Pinpoint the cell where the given text exists, returning its [X, Y] midpoint coordinate. 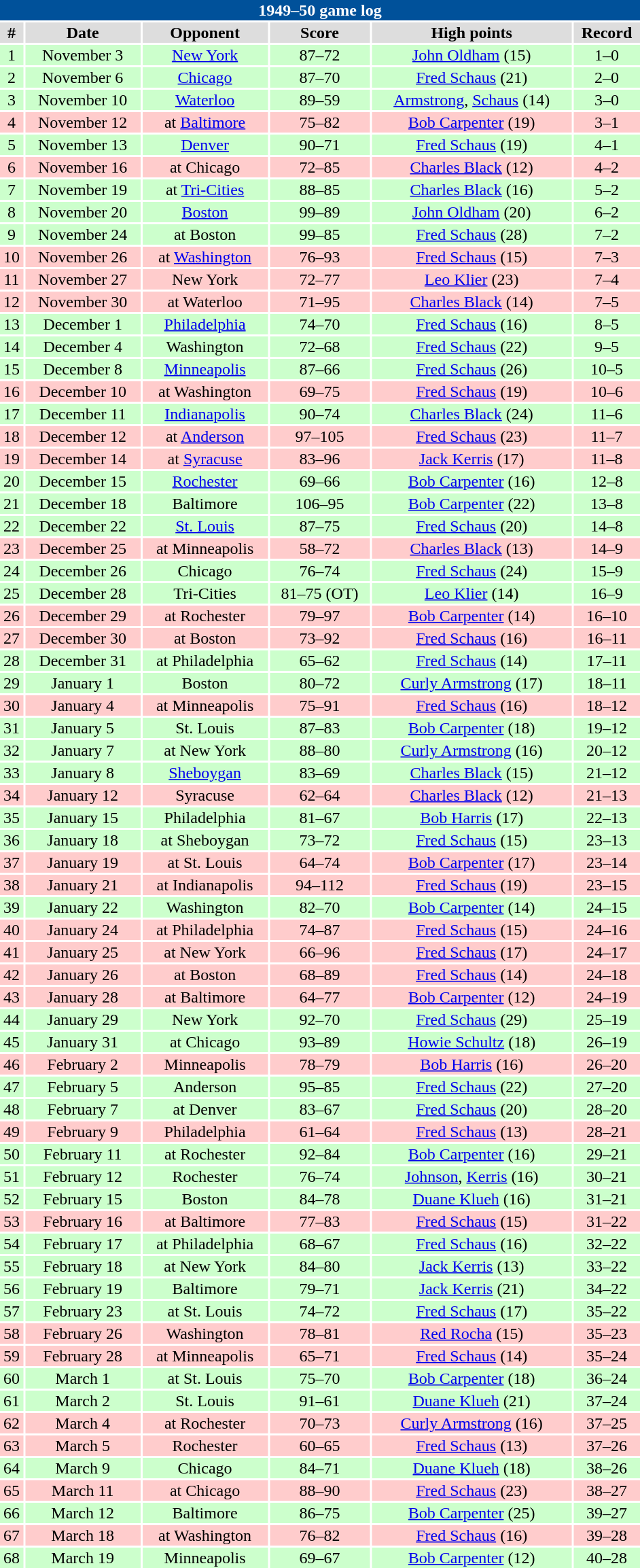
38–27 [607, 1491]
64–74 [319, 863]
43 [12, 997]
Date [83, 33]
Howie Schultz (18) [472, 1042]
3–0 [607, 100]
at Sheboygan [205, 840]
72–85 [319, 167]
38–26 [607, 1468]
66 [12, 1513]
35–22 [607, 1311]
at Denver [205, 1109]
84–80 [319, 1266]
1949–50 game log [320, 10]
24–19 [607, 997]
10–6 [607, 391]
37–26 [607, 1446]
January 25 [83, 952]
8 [12, 212]
November 19 [83, 190]
16–9 [607, 593]
Charles Black (24) [472, 414]
37 [12, 863]
12 [12, 302]
23–13 [607, 840]
Charles Black (14) [472, 302]
January 28 [83, 997]
8–5 [607, 324]
December 14 [83, 459]
24–18 [607, 975]
87–70 [319, 77]
John Oldham (15) [472, 55]
65 [12, 1491]
42 [12, 975]
January 22 [83, 907]
69–75 [319, 391]
81–67 [319, 818]
November 24 [83, 234]
36–24 [607, 1378]
December 18 [83, 504]
15–9 [607, 571]
36 [12, 840]
39–28 [607, 1535]
14 [12, 347]
70–73 [319, 1423]
63 [12, 1446]
24 [12, 571]
90–71 [319, 145]
January 4 [83, 705]
December 26 [83, 571]
69–67 [319, 1558]
61 [12, 1401]
94–112 [319, 885]
5 [12, 145]
January 8 [83, 773]
78–81 [319, 1334]
Leo Klier (14) [472, 593]
35 [12, 818]
Duane Klueh (21) [472, 1401]
24–15 [607, 907]
Curly Armstrong (17) [472, 683]
14–9 [607, 548]
January 19 [83, 863]
November 16 [83, 167]
10 [12, 257]
79–97 [319, 616]
67 [12, 1535]
21 [12, 504]
Record [607, 33]
54 [12, 1244]
80–72 [319, 683]
Red Rocha (15) [472, 1334]
99–89 [319, 212]
83–67 [319, 1109]
November 20 [83, 212]
at Anderson [205, 436]
February 12 [83, 1177]
February 28 [83, 1356]
March 12 [83, 1513]
Waterloo [205, 100]
41 [12, 952]
44 [12, 1020]
November 12 [83, 122]
69–66 [319, 481]
March 2 [83, 1401]
60–65 [319, 1446]
89–59 [319, 100]
17–11 [607, 661]
20–12 [607, 750]
10–5 [607, 369]
83–69 [319, 773]
December 12 [83, 436]
Armstrong, Schaus (14) [472, 100]
97–105 [319, 436]
December 10 [83, 391]
87–72 [319, 55]
February 26 [83, 1334]
High points [472, 33]
December 31 [83, 661]
December 4 [83, 347]
February 15 [83, 1199]
Duane Klueh (18) [472, 1468]
9–5 [607, 347]
11 [12, 279]
34–22 [607, 1289]
64–77 [319, 997]
Fred Schaus (28) [472, 234]
13 [12, 324]
75–82 [319, 122]
February 11 [83, 1154]
Johnson, Kerris (16) [472, 1177]
40–28 [607, 1558]
47 [12, 1087]
March 11 [83, 1491]
November 27 [83, 279]
87–66 [319, 369]
90–74 [319, 414]
72–77 [319, 279]
5–2 [607, 190]
December 30 [83, 638]
87–75 [319, 526]
Fred Schaus (24) [472, 571]
Fred Schaus (29) [472, 1020]
31–22 [607, 1221]
21–12 [607, 773]
88–90 [319, 1491]
January 7 [83, 750]
22–13 [607, 818]
2 [12, 77]
76–93 [319, 257]
Charles Black (13) [472, 548]
106–95 [319, 504]
91–61 [319, 1401]
95–85 [319, 1087]
39 [12, 907]
1 [12, 55]
27 [12, 638]
33–22 [607, 1266]
16–10 [607, 616]
Denver [205, 145]
2–0 [607, 77]
50 [12, 1154]
November 30 [83, 302]
77–83 [319, 1221]
24–16 [607, 930]
at Indianapolis [205, 885]
59 [12, 1356]
56 [12, 1289]
February 17 [83, 1244]
Jack Kerris (21) [472, 1289]
66–96 [319, 952]
75–91 [319, 705]
January 24 [83, 930]
at Tri-Cities [205, 190]
January 26 [83, 975]
12–8 [607, 481]
87–83 [319, 728]
6 [12, 167]
13–8 [607, 504]
4–1 [607, 145]
27–20 [607, 1087]
75–70 [319, 1378]
88–80 [319, 750]
Anderson [205, 1087]
19 [12, 459]
58 [12, 1334]
86–75 [319, 1513]
Bob Carpenter (19) [472, 122]
65–71 [319, 1356]
49 [12, 1132]
38 [12, 885]
55 [12, 1266]
Bob Carpenter (22) [472, 504]
74–70 [319, 324]
19–12 [607, 728]
37–24 [607, 1401]
62 [12, 1423]
February 5 [83, 1087]
39–27 [607, 1513]
Jack Kerris (17) [472, 459]
28–20 [607, 1109]
Indianapolis [205, 414]
December 8 [83, 369]
23 [12, 548]
January 5 [83, 728]
at Syracuse [205, 459]
32–22 [607, 1244]
23–14 [607, 863]
1–0 [607, 55]
February 2 [83, 1064]
28–21 [607, 1132]
34 [12, 795]
7–3 [607, 257]
December 22 [83, 526]
26–19 [607, 1042]
31–21 [607, 1199]
71–95 [319, 302]
John Oldham (20) [472, 212]
68–67 [319, 1244]
January 21 [83, 885]
68 [12, 1558]
16 [12, 391]
22 [12, 526]
30 [12, 705]
72–68 [319, 347]
26–20 [607, 1064]
December 28 [83, 593]
82–70 [319, 907]
3 [12, 100]
December 1 [83, 324]
7 [12, 190]
65–62 [319, 661]
23–15 [607, 885]
99–85 [319, 234]
11–8 [607, 459]
November 26 [83, 257]
January 29 [83, 1020]
9 [12, 234]
January 31 [83, 1042]
7–2 [607, 234]
Duane Klueh (16) [472, 1199]
November 10 [83, 100]
February 16 [83, 1221]
83–96 [319, 459]
Fred Schaus (21) [472, 77]
60 [12, 1378]
3–1 [607, 122]
58–72 [319, 548]
January 15 [83, 818]
25 [12, 593]
January 1 [83, 683]
Jack Kerris (13) [472, 1266]
16–11 [607, 638]
31 [12, 728]
20 [12, 481]
Opponent [205, 33]
30–21 [607, 1177]
15 [12, 369]
December 11 [83, 414]
Tri-Cities [205, 593]
14–8 [607, 526]
62–64 [319, 795]
Charles Black (15) [472, 773]
11–6 [607, 414]
37–25 [607, 1423]
18–12 [607, 705]
78–79 [319, 1064]
48 [12, 1109]
81–75 (OT) [319, 593]
Bob Carpenter (25) [472, 1513]
29–21 [607, 1154]
25–19 [607, 1020]
March 4 [83, 1423]
73–72 [319, 840]
March 19 [83, 1558]
7–5 [607, 302]
November 3 [83, 55]
26 [12, 616]
4 [12, 122]
93–89 [319, 1042]
84–71 [319, 1468]
Bob Carpenter (17) [472, 863]
32 [12, 750]
7–4 [607, 279]
Syracuse [205, 795]
March 18 [83, 1535]
February 19 [83, 1289]
Leo Klier (23) [472, 279]
February 9 [83, 1132]
84–78 [319, 1199]
57 [12, 1311]
45 [12, 1042]
18–11 [607, 683]
February 18 [83, 1266]
December 25 [83, 548]
Score [319, 33]
18 [12, 436]
61–64 [319, 1132]
March 5 [83, 1446]
92–70 [319, 1020]
64 [12, 1468]
24–17 [607, 952]
52 [12, 1199]
74–72 [319, 1311]
53 [12, 1221]
40 [12, 930]
28 [12, 661]
35–24 [607, 1356]
46 [12, 1064]
# [12, 33]
January 18 [83, 840]
Charles Black (16) [472, 190]
35–23 [607, 1334]
February 23 [83, 1311]
92–84 [319, 1154]
at Waterloo [205, 302]
December 15 [83, 481]
November 6 [83, 77]
January 12 [83, 795]
March 1 [83, 1378]
Bob Harris (17) [472, 818]
29 [12, 683]
March 9 [83, 1468]
76–82 [319, 1535]
6–2 [607, 212]
November 13 [83, 145]
74–87 [319, 930]
17 [12, 414]
December 29 [83, 616]
Fred Schaus (26) [472, 369]
11–7 [607, 436]
Bob Harris (16) [472, 1064]
79–71 [319, 1289]
88–85 [319, 190]
73–92 [319, 638]
February 7 [83, 1109]
Sheboygan [205, 773]
68–89 [319, 975]
51 [12, 1177]
21–13 [607, 795]
33 [12, 773]
4–2 [607, 167]
